Return [x, y] of the center of cell containing provided text 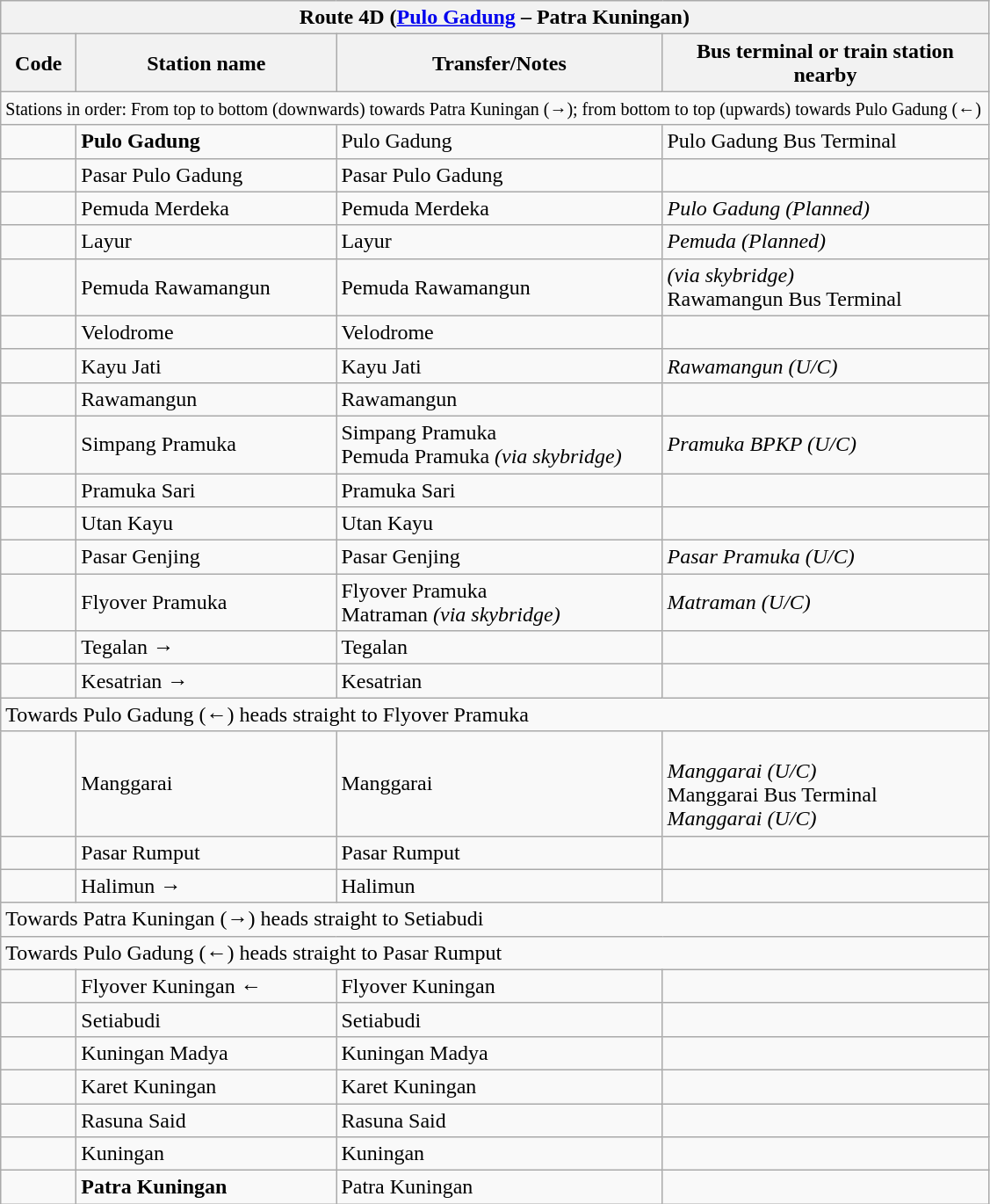
Halimun [499, 886]
(via skybridge) Rawamangun Bus Terminal [826, 286]
Pramuka BPKP (U/C) [826, 445]
Flyover Kuningan ← [206, 986]
Stations in order: From top to bottom (downwards) towards Patra Kuningan (→); from bottom to top (upwards) towards Pulo Gadung (←) [495, 108]
Pulo Gadung (Planned) [826, 208]
Flyover Pramuka [206, 603]
Flyover Pramuka Matraman (via skybridge) [499, 603]
Kesatrian [499, 681]
Towards Pulo Gadung (←) heads straight to Pasar Rumput [495, 953]
Code [39, 63]
Halimun → [206, 886]
Simpang Pramuka Pemuda Pramuka (via skybridge) [499, 445]
Route 4D (Pulo Gadung – Patra Kuningan) [495, 18]
Bus terminal or train station nearby [826, 63]
Simpang Pramuka [206, 445]
Tegalan → [206, 648]
Pemuda (Planned) [826, 242]
Transfer/Notes [499, 63]
Pulo Gadung Bus Terminal [826, 141]
Flyover Kuningan [499, 986]
Towards Pulo Gadung (←) heads straight to Flyover Pramuka [495, 714]
Pasar Pramuka (U/C) [826, 557]
Tegalan [499, 648]
Station name [206, 63]
Rawamangun (U/C) [826, 366]
Towards Patra Kuningan (→) heads straight to Setiabudi [495, 919]
Matraman (U/C) [826, 603]
Manggarai (U/C) Manggarai Bus Terminal Manggarai (U/C) [826, 784]
Kesatrian → [206, 681]
